Find where the given text appears and provide that cell's center as (x, y) coordinate. 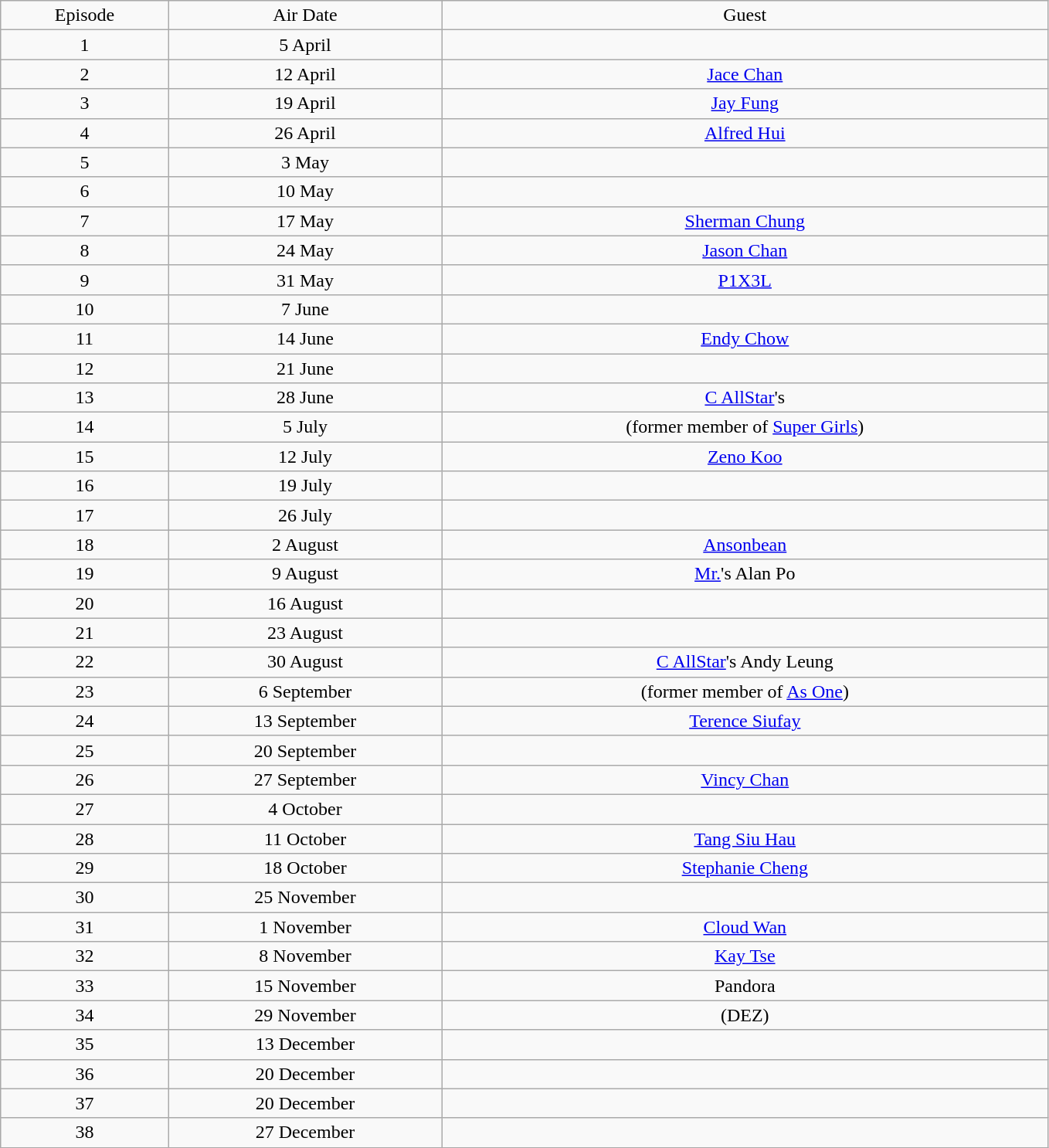
6 (85, 192)
30 (85, 898)
30 August (305, 662)
13 (85, 398)
27 (85, 809)
Terence Siufay (745, 721)
21 (85, 633)
7 June (305, 309)
28 June (305, 398)
24 May (305, 250)
Ansonbean (745, 545)
(former member of As One) (745, 691)
16 (85, 486)
18 (85, 545)
9 August (305, 574)
(former member of Super Girls) (745, 427)
Jason Chan (745, 250)
Pandora (745, 986)
P1X3L (745, 280)
11 (85, 338)
Endy Chow (745, 338)
Zeno Koo (745, 457)
32 (85, 956)
12 April (305, 74)
20 September (305, 750)
31 May (305, 280)
11 October (305, 838)
15 (85, 457)
15 November (305, 986)
26 April (305, 133)
10 (85, 309)
29 November (305, 1015)
2 August (305, 545)
17 May (305, 221)
27 September (305, 779)
17 (85, 515)
29 (85, 868)
34 (85, 1015)
12 (85, 369)
35 (85, 1044)
Episode (85, 15)
2 (85, 74)
10 May (305, 192)
13 December (305, 1044)
3 May (305, 162)
28 (85, 838)
5 July (305, 427)
Sherman Chung (745, 221)
4 October (305, 809)
7 (85, 221)
C AllStar's (745, 398)
25 (85, 750)
Jace Chan (745, 74)
23 August (305, 633)
36 (85, 1074)
4 (85, 133)
19 (85, 574)
Alfred Hui (745, 133)
8 (85, 250)
21 June (305, 369)
24 (85, 721)
37 (85, 1103)
14 (85, 427)
Tang Siu Hau (745, 838)
25 November (305, 898)
Kay Tse (745, 956)
5 April (305, 45)
27 December (305, 1133)
9 (85, 280)
6 September (305, 691)
Guest (745, 15)
C AllStar's Andy Leung (745, 662)
26 July (305, 515)
19 July (305, 486)
12 July (305, 457)
Stephanie Cheng (745, 868)
33 (85, 986)
18 October (305, 868)
5 (85, 162)
Mr.'s Alan Po (745, 574)
8 November (305, 956)
22 (85, 662)
Cloud Wan (745, 927)
(DEZ) (745, 1015)
20 (85, 603)
19 April (305, 104)
Vincy Chan (745, 779)
14 June (305, 338)
Jay Fung (745, 104)
1 (85, 45)
Air Date (305, 15)
31 (85, 927)
1 November (305, 927)
38 (85, 1133)
3 (85, 104)
26 (85, 779)
23 (85, 691)
16 August (305, 603)
13 September (305, 721)
